Capture the cell that displays the provided text and extract its (X, Y) central coordinate. 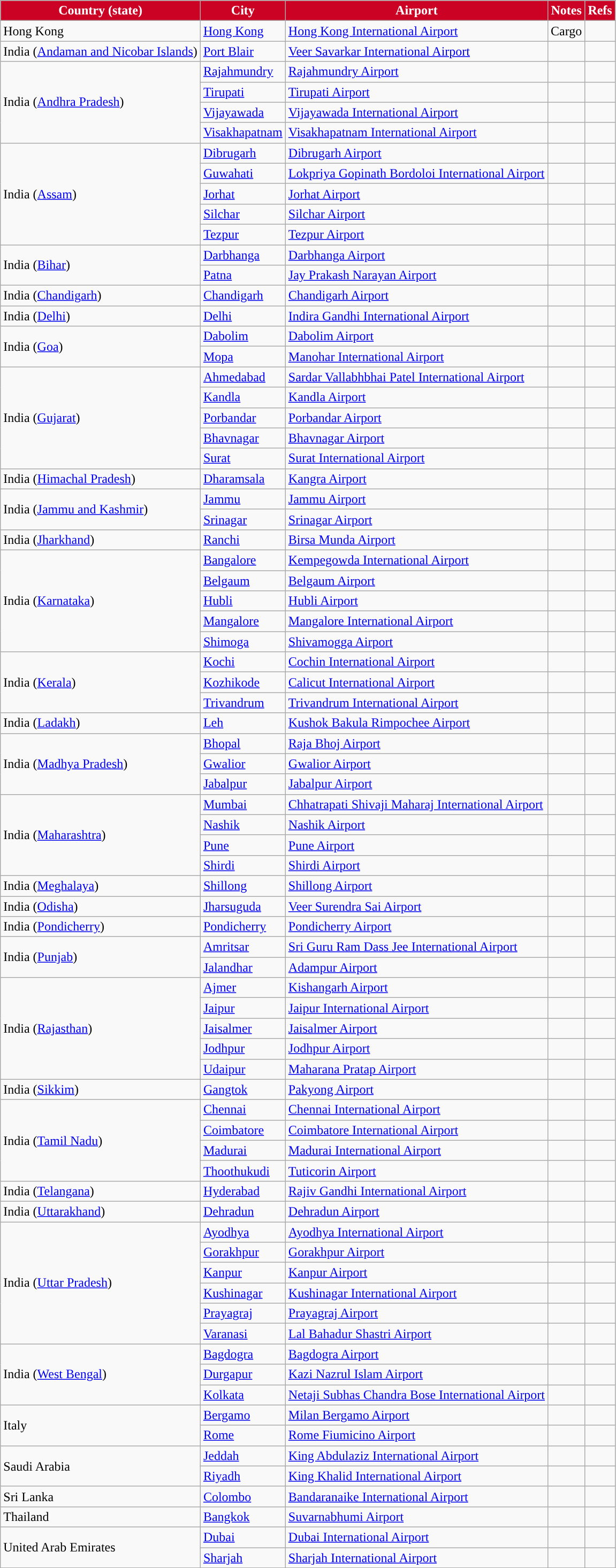
Kandla (243, 397)
India (Uttar Pradesh) (101, 1282)
Dabolim Airport (416, 336)
India (Goa) (101, 347)
India (Madhya Pradesh) (101, 764)
Jabalpur Airport (416, 784)
Netaji Subhas Chandra Bose International Airport (416, 1395)
Bangkok (243, 1517)
India (Jharkhand) (101, 540)
Chandigarh Airport (416, 296)
Tezpur Airport (416, 234)
Ayodhya International Airport (416, 1232)
Jalandhar (243, 967)
Dubai (243, 1537)
Darbhanga (243, 255)
City (243, 11)
Sharjah International Airport (416, 1558)
Jaisalmer (243, 1028)
India (Maharashtra) (101, 835)
Belgaum Airport (416, 580)
India (Sikkim) (101, 1089)
Italy (101, 1425)
Veer Surendra Sai Airport (416, 906)
Mopa (243, 357)
Gwalior Airport (416, 764)
Kishangarh Airport (416, 988)
Thailand (101, 1517)
Adampur Airport (416, 967)
India (Rajasthan) (101, 1028)
Bangalore (243, 560)
India (Gujarat) (101, 418)
Srinagar (243, 519)
Darbhanga Airport (416, 255)
Kozhikode (243, 682)
Dharamsala (243, 479)
Kandla Airport (416, 397)
Shirdi (243, 865)
Trivandrum (243, 703)
Jaipur International Airport (416, 1008)
Rajahmundry Airport (416, 72)
Jharsuguda (243, 906)
Hubli (243, 601)
Ajmer (243, 988)
Dabolim (243, 336)
Lal Bahadur Shastri Airport (416, 1334)
India (Jammu and Kashmir) (101, 509)
Sri Lanka (101, 1496)
Jodhpur (243, 1049)
Vijayawada International Airport (416, 112)
India (Meghalaya) (101, 886)
Gangtok (243, 1089)
Prayagraj (243, 1313)
Rajahmundry (243, 72)
Hong Kong International Airport (416, 31)
Shivamogga Airport (416, 642)
India (Pondicherry) (101, 927)
Jorhat (243, 194)
Country (state) (101, 11)
Cochin International Airport (416, 662)
Chennai (243, 1110)
Surat (243, 458)
Notes (566, 11)
Mangalore International Airport (416, 621)
Sharjah (243, 1558)
Delhi (243, 316)
Jorhat Airport (416, 194)
Surat International Airport (416, 458)
Kazi Nazrul Islam Airport (416, 1374)
Jaipur (243, 1008)
Gorakhpur Airport (416, 1252)
India (West Bengal) (101, 1374)
Porbandar (243, 418)
Saudi Arabia (101, 1466)
Shillong (243, 886)
Tuticorin Airport (416, 1171)
Madurai (243, 1150)
Raja Bhoj Airport (416, 743)
Tirupati (243, 92)
Bandaranaike International Airport (416, 1496)
Prayagraj Airport (416, 1313)
Sri Guru Ram Dass Jee International Airport (416, 947)
Shillong Airport (416, 886)
Visakhapatnam International Airport (416, 133)
Jeddah (243, 1456)
Hubli Airport (416, 601)
Cargo (566, 31)
Patna (243, 275)
Gorakhpur (243, 1252)
Jay Prakash Narayan Airport (416, 275)
Srinagar Airport (416, 519)
King Abdulaziz International Airport (416, 1456)
Amritsar (243, 947)
Bergamo (243, 1415)
Bhopal (243, 743)
Colombo (243, 1496)
Pakyong Airport (416, 1089)
Dehradun Airport (416, 1211)
Belgaum (243, 580)
India (Andhra Pradesh) (101, 102)
Kushinagar (243, 1293)
Nashik Airport (416, 825)
Bagdogra (243, 1354)
Chandigarh (243, 296)
Durgapur (243, 1374)
India (Uttarakhand) (101, 1211)
Shirdi Airport (416, 865)
Tirupati Airport (416, 92)
Madurai International Airport (416, 1150)
Kushinagar International Airport (416, 1293)
India (Odisha) (101, 906)
Ahmedabad (243, 377)
Vijayawada (243, 112)
Porbandar Airport (416, 418)
Suvarnabhumi Airport (416, 1517)
India (Bihar) (101, 265)
Port Blair (243, 51)
Kempegowda International Airport (416, 560)
Ranchi (243, 540)
Guwahati (243, 173)
India (Karnataka) (101, 601)
Gwalior (243, 764)
Varanasi (243, 1334)
Calicut International Airport (416, 682)
Kushok Bakula Rimpochee Airport (416, 723)
King Khalid International Airport (416, 1476)
Rajiv Gandhi International Airport (416, 1191)
Veer Savarkar International Airport (416, 51)
Bhavnagar Airport (416, 438)
Pune (243, 845)
Trivandrum International Airport (416, 703)
Mangalore (243, 621)
Kolkata (243, 1395)
Coimbatore (243, 1130)
Chennai International Airport (416, 1110)
India (Assam) (101, 194)
Manohar International Airport (416, 357)
Lokpriya Gopinath Bordoloi International Airport (416, 173)
Kanpur Airport (416, 1273)
Maharana Pratap Airport (416, 1069)
Dubai International Airport (416, 1537)
Thoothukudi (243, 1171)
Birsa Munda Airport (416, 540)
Milan Bergamo Airport (416, 1415)
Jammu Airport (416, 499)
Bagdogra Airport (416, 1354)
Chhatrapati Shivaji Maharaj International Airport (416, 804)
India (Andaman and Nicobar Islands) (101, 51)
Dibrugarh (243, 153)
Leh (243, 723)
Airport (416, 11)
Pondicherry Airport (416, 927)
Jodhpur Airport (416, 1049)
Jammu (243, 499)
Visakhapatnam (243, 133)
United Arab Emirates (101, 1547)
Rome (243, 1435)
Kochi (243, 662)
Bhavnagar (243, 438)
Riyadh (243, 1476)
Pune Airport (416, 845)
India (Delhi) (101, 316)
Kangra Airport (416, 479)
Dehradun (243, 1211)
Jaisalmer Airport (416, 1028)
Shimoga (243, 642)
Ayodhya (243, 1232)
Dibrugarh Airport (416, 153)
Tezpur (243, 234)
Udaipur (243, 1069)
Rome Fiumicino Airport (416, 1435)
Mumbai (243, 804)
Indira Gandhi International Airport (416, 316)
India (Chandigarh) (101, 296)
Sardar Vallabhbhai Patel International Airport (416, 377)
Jabalpur (243, 784)
Coimbatore International Airport (416, 1130)
Kanpur (243, 1273)
India (Telangana) (101, 1191)
India (Himachal Pradesh) (101, 479)
Hyderabad (243, 1191)
Pondicherry (243, 927)
India (Ladakh) (101, 723)
Silchar Airport (416, 214)
India (Kerala) (101, 682)
Refs (600, 11)
Nashik (243, 825)
India (Tamil Nadu) (101, 1140)
India (Punjab) (101, 957)
Silchar (243, 214)
